For the text-containing cell, return its midpoint in (x, y) coordinate format. 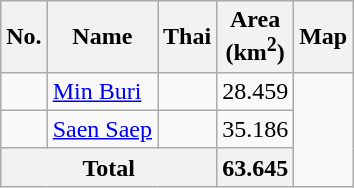
63.645 (256, 167)
Name (102, 37)
Map (324, 37)
35.186 (256, 129)
Total (109, 167)
Thai (188, 37)
Area(km2) (256, 37)
28.459 (256, 91)
Min Buri (102, 91)
Saen Saep (102, 129)
No. (24, 37)
